For the text-containing cell, return its midpoint in [x, y] coordinate format. 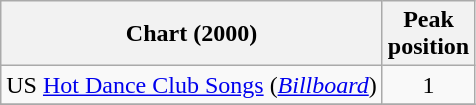
1 [428, 85]
Peakposition [428, 34]
US Hot Dance Club Songs (Billboard) [192, 85]
Chart (2000) [192, 34]
